Extract the [x, y] coordinate from the center of the cell holding the provided text.  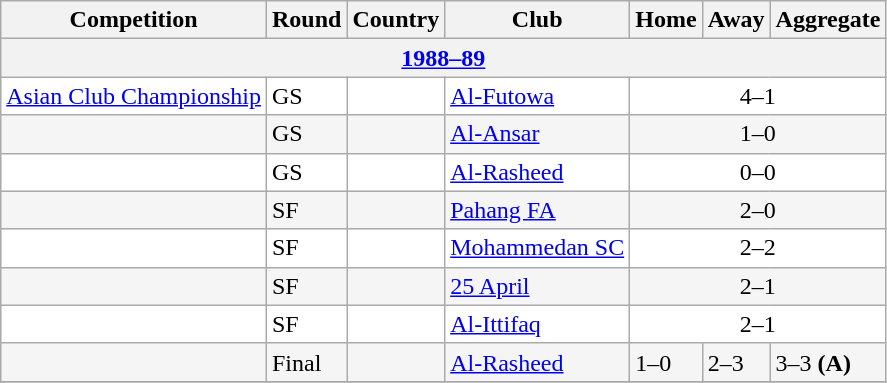
3–3 (A) [828, 362]
Al-Ansar [538, 134]
4–1 [758, 96]
2–0 [758, 210]
Al-Ittifaq [538, 324]
Away [736, 20]
Aggregate [828, 20]
Pahang FA [538, 210]
Round [306, 20]
Competition [134, 20]
1988–89 [444, 58]
0–0 [758, 172]
Asian Club Championship [134, 96]
Al-Futowa [538, 96]
Final [306, 362]
Mohammedan SC [538, 248]
2–2 [758, 248]
25 April [538, 286]
Home [666, 20]
2–3 [736, 362]
Club [538, 20]
Country [396, 20]
